Identify which cell holds the provided text, then report its (x, y) central coordinate. 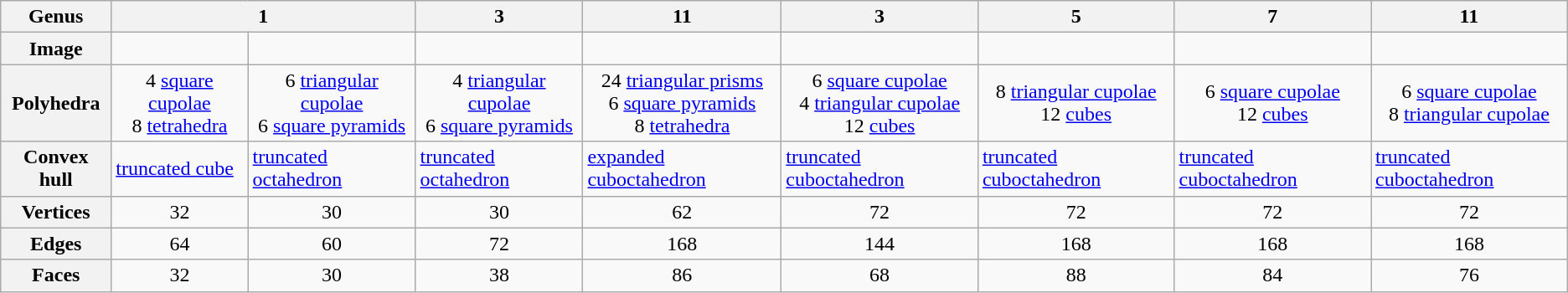
4 triangular cupolae6 square pyramids (499, 103)
24 triangular prisms6 square pyramids8 tetrahedra (682, 103)
68 (879, 275)
Polyhedra (56, 103)
6 square cupolae8 triangular cupolae (1469, 103)
6 square cupolae12 cubes (1273, 103)
1 (263, 17)
truncated cube (179, 169)
38 (499, 275)
62 (682, 212)
88 (1075, 275)
76 (1469, 275)
Convex hull (56, 169)
84 (1273, 275)
144 (879, 244)
Image (56, 49)
Edges (56, 244)
4 square cupolae8 tetrahedra (179, 103)
5 (1075, 17)
expanded cuboctahedron (682, 169)
7 (1273, 17)
Genus (56, 17)
60 (332, 244)
86 (682, 275)
6 triangular cupolae6 square pyramids (332, 103)
64 (179, 244)
6 square cupolae4 triangular cupolae12 cubes (879, 103)
8 triangular cupolae12 cubes (1075, 103)
Vertices (56, 212)
Faces (56, 275)
